Output the (x, y) coordinate of the center of the cell containing the given text.  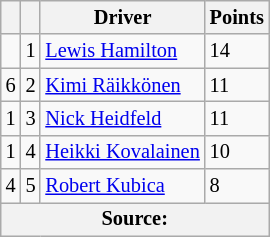
8 (237, 186)
Nick Heidfeld (122, 118)
14 (237, 51)
Points (237, 17)
Robert Kubica (122, 186)
3 (31, 118)
5 (31, 186)
Heikki Kovalainen (122, 152)
Kimi Räikkönen (122, 85)
6 (11, 85)
Source: (135, 219)
Driver (122, 17)
Lewis Hamilton (122, 51)
2 (31, 85)
10 (237, 152)
